Scan for the cell matching the given text and deliver its [x, y] coordinate at center. 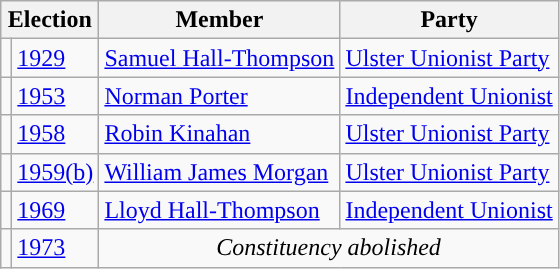
Samuel Hall-Thompson [220, 58]
Lloyd Hall-Thompson [220, 210]
1958 [56, 134]
Constituency abolished [328, 248]
Member [220, 20]
Robin Kinahan [220, 134]
Party [449, 20]
1953 [56, 96]
1929 [56, 58]
1959(b) [56, 172]
1973 [56, 248]
1969 [56, 210]
Election [50, 20]
Norman Porter [220, 96]
William James Morgan [220, 172]
